Locate the cell with the specified text and output its [X, Y] center coordinate. 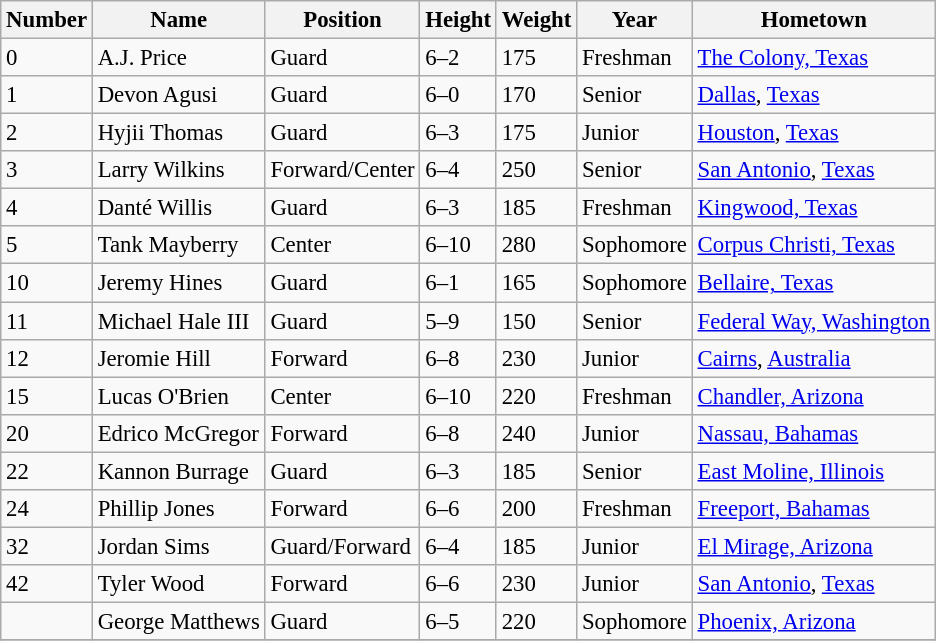
Guard/Forward [342, 546]
The Colony, Texas [814, 58]
Height [458, 20]
Weight [536, 20]
Chandler, Arizona [814, 396]
32 [47, 546]
George Matthews [178, 621]
22 [47, 471]
Corpus Christi, Texas [814, 245]
Tyler Wood [178, 584]
11 [47, 321]
240 [536, 433]
Lucas O'Brien [178, 396]
Hometown [814, 20]
A.J. Price [178, 58]
Name [178, 20]
Phillip Jones [178, 509]
6–5 [458, 621]
42 [47, 584]
Forward/Center [342, 170]
165 [536, 283]
5–9 [458, 321]
0 [47, 58]
6–2 [458, 58]
Jeremy Hines [178, 283]
Federal Way, Washington [814, 321]
10 [47, 283]
Position [342, 20]
Devon Agusi [178, 95]
170 [536, 95]
Danté Willis [178, 208]
East Moline, Illinois [814, 471]
El Mirage, Arizona [814, 546]
280 [536, 245]
Phoenix, Arizona [814, 621]
Kingwood, Texas [814, 208]
Jordan Sims [178, 546]
3 [47, 170]
5 [47, 245]
Bellaire, Texas [814, 283]
15 [47, 396]
Number [47, 20]
Hyjii Thomas [178, 133]
200 [536, 509]
Cairns, Australia [814, 358]
Larry Wilkins [178, 170]
Jeromie Hill [178, 358]
2 [47, 133]
24 [47, 509]
Houston, Texas [814, 133]
Kannon Burrage [178, 471]
Year [635, 20]
Tank Mayberry [178, 245]
Michael Hale III [178, 321]
150 [536, 321]
20 [47, 433]
Edrico McGregor [178, 433]
Dallas, Texas [814, 95]
12 [47, 358]
4 [47, 208]
6–0 [458, 95]
Nassau, Bahamas [814, 433]
250 [536, 170]
6–1 [458, 283]
1 [47, 95]
Freeport, Bahamas [814, 509]
